Output the [X, Y] coordinate of the center of the cell containing the given text.  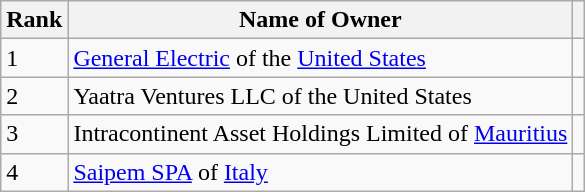
General Electric of the United States [320, 58]
Name of Owner [320, 20]
1 [34, 58]
Yaatra Ventures LLC of the United States [320, 96]
4 [34, 172]
Intracontinent Asset Holdings Limited of Mauritius [320, 134]
Saipem SPA of Italy [320, 172]
2 [34, 96]
3 [34, 134]
Rank [34, 20]
